Locate the cell with the specified text and output its [X, Y] center coordinate. 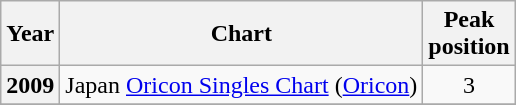
2009 [30, 85]
Japan Oricon Singles Chart (Oricon) [242, 85]
Year [30, 34]
3 [469, 85]
Peakposition [469, 34]
Chart [242, 34]
